For the text-containing cell, return its midpoint in [x, y] coordinate format. 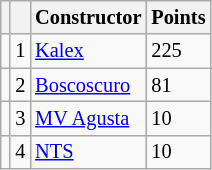
4 [20, 152]
Kalex [88, 51]
Points [178, 17]
Boscoscuro [88, 85]
2 [20, 85]
NTS [88, 152]
225 [178, 51]
3 [20, 118]
Constructor [88, 17]
1 [20, 51]
81 [178, 85]
MV Agusta [88, 118]
